From the cell containing the given text, extract its center point as [X, Y] coordinate. 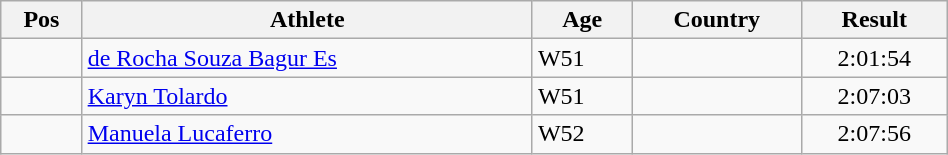
2:07:56 [874, 134]
de Rocha Souza Bagur Es [307, 58]
2:07:03 [874, 96]
Pos [42, 20]
2:01:54 [874, 58]
Country [716, 20]
Manuela Lucaferro [307, 134]
Karyn Tolardo [307, 96]
Result [874, 20]
W52 [582, 134]
Age [582, 20]
Athlete [307, 20]
